Detect which cell encompasses the target text, then output its (x, y) center coordinate. 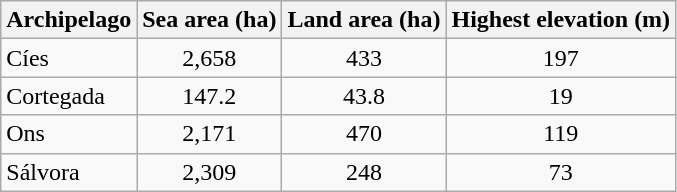
248 (364, 172)
197 (561, 58)
2,658 (210, 58)
Cíes (69, 58)
43.8 (364, 96)
Sea area (ha) (210, 20)
2,171 (210, 134)
Highest elevation (m) (561, 20)
Ons (69, 134)
470 (364, 134)
Sálvora (69, 172)
73 (561, 172)
433 (364, 58)
119 (561, 134)
2,309 (210, 172)
19 (561, 96)
Land area (ha) (364, 20)
Cortegada (69, 96)
147.2 (210, 96)
Archipelago (69, 20)
